For the text-containing cell, return its midpoint in (X, Y) coordinate format. 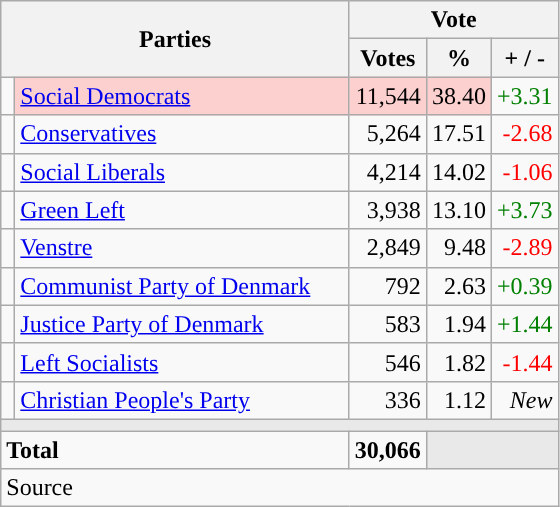
+1.44 (524, 324)
1.12 (458, 400)
-2.89 (524, 248)
4,214 (388, 172)
+3.73 (524, 210)
3,938 (388, 210)
9.48 (458, 248)
Justice Party of Denmark (182, 324)
1.82 (458, 362)
14.02 (458, 172)
17.51 (458, 134)
% (458, 58)
-1.06 (524, 172)
Communist Party of Denmark (182, 286)
38.40 (458, 96)
1.94 (458, 324)
Votes (388, 58)
Vote (454, 20)
546 (388, 362)
+3.31 (524, 96)
11,544 (388, 96)
Green Left (182, 210)
New (524, 400)
-2.68 (524, 134)
+ / - (524, 58)
Total (176, 449)
-1.44 (524, 362)
5,264 (388, 134)
+0.39 (524, 286)
2,849 (388, 248)
2.63 (458, 286)
Conservatives (182, 134)
583 (388, 324)
336 (388, 400)
Left Socialists (182, 362)
Social Democrats (182, 96)
Social Liberals (182, 172)
Christian People's Party (182, 400)
Source (280, 488)
Parties (176, 39)
792 (388, 286)
13.10 (458, 210)
Venstre (182, 248)
30,066 (388, 449)
